Capture the cell that displays the provided text and extract its [X, Y] central coordinate. 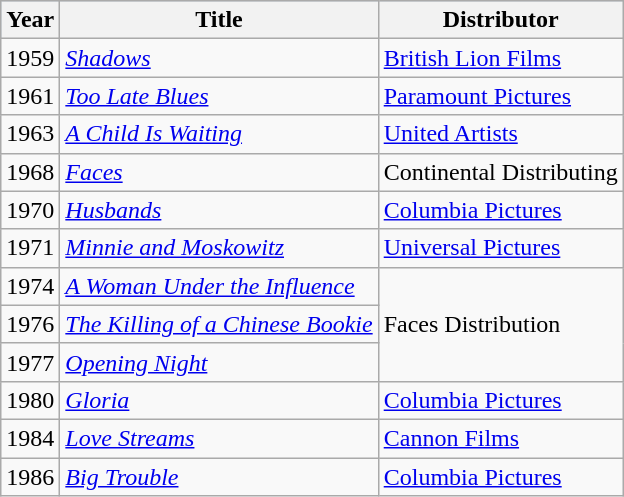
British Lion Films [500, 58]
1986 [30, 477]
1977 [30, 362]
A Woman Under the Influence [219, 286]
Paramount Pictures [500, 96]
1968 [30, 172]
Opening Night [219, 362]
1963 [30, 134]
A Child Is Waiting [219, 134]
Continental Distributing [500, 172]
1984 [30, 438]
Cannon Films [500, 438]
Universal Pictures [500, 248]
Too Late Blues [219, 96]
The Killing of a Chinese Bookie [219, 324]
1959 [30, 58]
1970 [30, 210]
Faces [219, 172]
Gloria [219, 400]
Faces Distribution [500, 324]
Title [219, 20]
1971 [30, 248]
Love Streams [219, 438]
1976 [30, 324]
Minnie and Moskowitz [219, 248]
Shadows [219, 58]
1980 [30, 400]
Big Trouble [219, 477]
Year [30, 20]
United Artists [500, 134]
1974 [30, 286]
1961 [30, 96]
Husbands [219, 210]
Distributor [500, 20]
